Provide the [X, Y] coordinate of the cell's center where the given text is located.  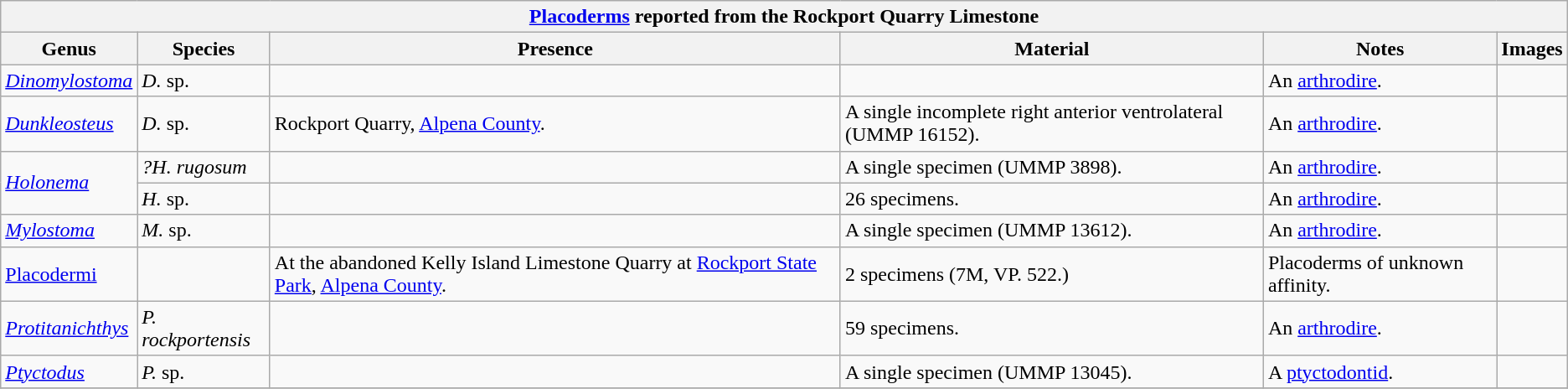
?H. rugosum [204, 167]
26 specimens. [1052, 199]
Rockport Quarry, Alpena County. [554, 124]
P. sp. [204, 371]
Placoderms of unknown affinity. [1380, 273]
Genus [69, 49]
Holonema [69, 183]
Notes [1380, 49]
59 specimens. [1052, 329]
Protitanichthys [69, 329]
A single specimen (UMMP 13045). [1052, 371]
Species [204, 49]
A single specimen (UMMP 3898). [1052, 167]
M. sp. [204, 231]
H. sp. [204, 199]
2 specimens (7M, VP. 522.) [1052, 273]
P. rockportensis [204, 329]
A single specimen (UMMP 13612). [1052, 231]
Mylostoma [69, 231]
Dinomylostoma [69, 80]
Material [1052, 49]
Images [1532, 49]
Placoderms reported from the Rockport Quarry Limestone [784, 17]
Ptyctodus [69, 371]
At the abandoned Kelly Island Limestone Quarry at Rockport State Park, Alpena County. [554, 273]
A single incomplete right anterior ventrolateral (UMMP 16152). [1052, 124]
Placodermi [69, 273]
Dunkleosteus [69, 124]
A ptyctodontid. [1380, 371]
Presence [554, 49]
